From the cell containing the given text, extract its center point as [X, Y] coordinate. 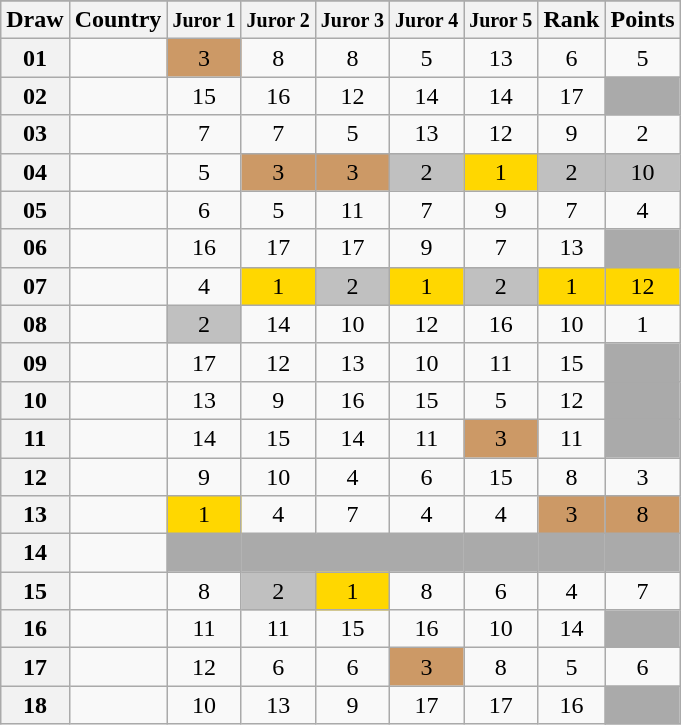
07 [35, 286]
Juror 3 [352, 20]
Juror 5 [501, 20]
Juror 1 [204, 20]
18 [35, 705]
03 [35, 134]
Juror 4 [426, 20]
Draw [35, 20]
Country [118, 20]
08 [35, 324]
Rank [572, 20]
02 [35, 96]
06 [35, 248]
04 [35, 172]
05 [35, 210]
01 [35, 58]
Juror 2 [278, 20]
09 [35, 362]
Points [642, 20]
